Find where the given text appears and provide that cell's center as [X, Y] coordinate. 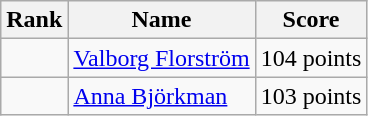
Valborg Florström [162, 58]
Name [162, 20]
103 points [311, 96]
Anna Björkman [162, 96]
Rank [34, 20]
104 points [311, 58]
Score [311, 20]
